Locate the cell with the specified text and output its [x, y] center coordinate. 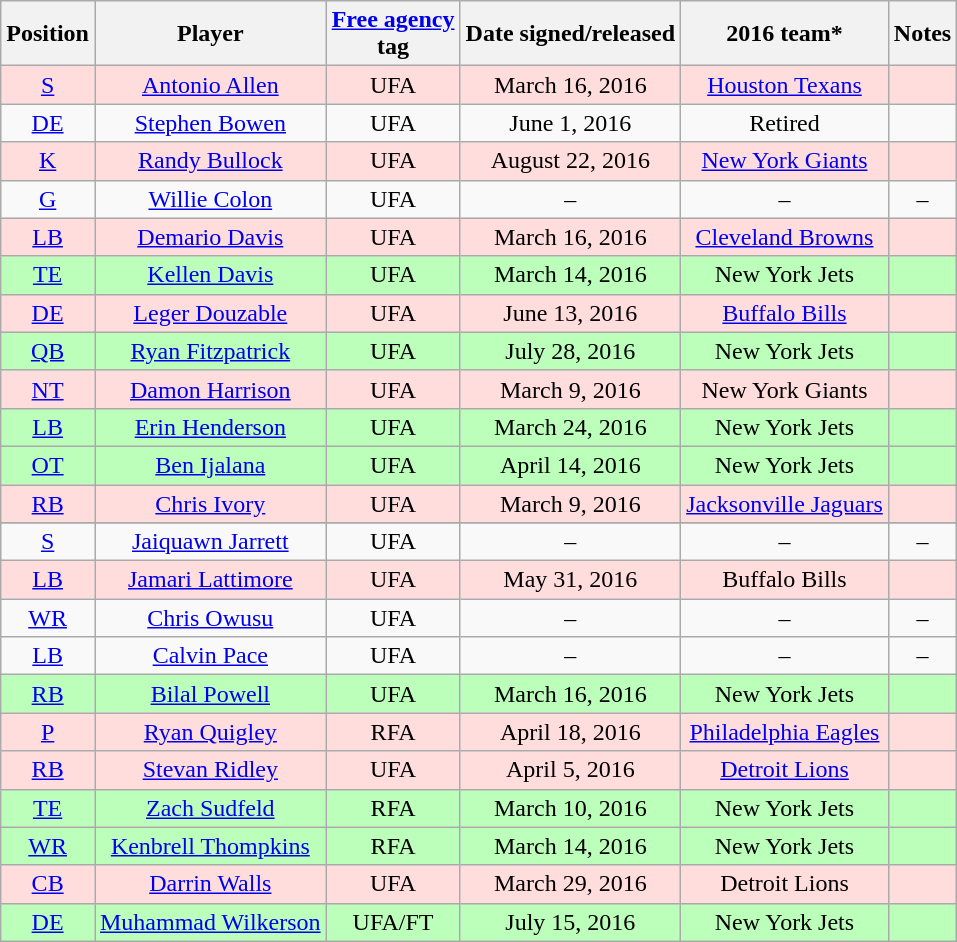
Bilal Powell [210, 694]
July 15, 2016 [570, 922]
K [48, 161]
Jacksonville Jaguars [785, 503]
Leger Douzable [210, 313]
Zach Sudfeld [210, 808]
Ben Ijalana [210, 465]
UFA/FT [393, 922]
March 10, 2016 [570, 808]
Position [48, 34]
Randy Bullock [210, 161]
Muhammad Wilkerson [210, 922]
Jamari Lattimore [210, 580]
G [48, 199]
Chris Owusu [210, 618]
P [48, 732]
August 22, 2016 [570, 161]
July 28, 2016 [570, 351]
May 31, 2016 [570, 580]
April 18, 2016 [570, 732]
Houston Texans [785, 85]
Willie Colon [210, 199]
Kenbrell Thompkins [210, 846]
June 13, 2016 [570, 313]
Cleveland Browns [785, 237]
Stephen Bowen [210, 123]
April 5, 2016 [570, 770]
Philadelphia Eagles [785, 732]
NT [48, 389]
Calvin Pace [210, 656]
June 1, 2016 [570, 123]
QB [48, 351]
Erin Henderson [210, 427]
Jaiquawn Jarrett [210, 542]
Kellen Davis [210, 275]
Notes [922, 34]
Antonio Allen [210, 85]
Ryan Quigley [210, 732]
Demario Davis [210, 237]
Retired [785, 123]
Damon Harrison [210, 389]
March 24, 2016 [570, 427]
Darrin Walls [210, 884]
2016 team* [785, 34]
Free agencytag [393, 34]
Player [210, 34]
Chris Ivory [210, 503]
April 14, 2016 [570, 465]
Stevan Ridley [210, 770]
Ryan Fitzpatrick [210, 351]
CB [48, 884]
Date signed/released [570, 34]
OT [48, 465]
March 29, 2016 [570, 884]
